Return [x, y] of the center of cell containing provided text 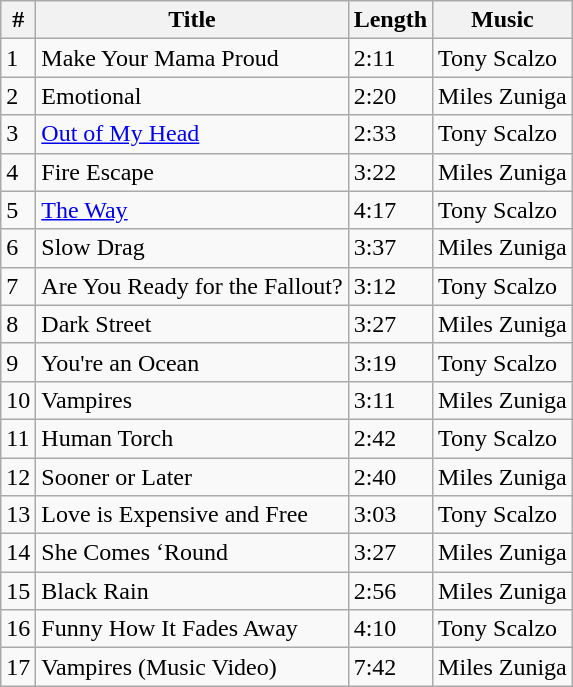
3:19 [390, 362]
3 [18, 134]
The Way [192, 210]
4 [18, 172]
10 [18, 400]
Slow Drag [192, 248]
Funny How It Fades Away [192, 629]
17 [18, 667]
Length [390, 20]
16 [18, 629]
3:11 [390, 400]
2:40 [390, 477]
Are You Ready for the Fallout? [192, 286]
2:11 [390, 58]
3:22 [390, 172]
1 [18, 58]
Human Torch [192, 438]
Dark Street [192, 324]
You're an Ocean [192, 362]
Out of My Head [192, 134]
2:42 [390, 438]
Emotional [192, 96]
Make Your Mama Proud [192, 58]
Love is Expensive and Free [192, 515]
13 [18, 515]
Vampires [192, 400]
Title [192, 20]
11 [18, 438]
2:20 [390, 96]
2 [18, 96]
Music [503, 20]
8 [18, 324]
4:17 [390, 210]
6 [18, 248]
Vampires (Music Video) [192, 667]
7:42 [390, 667]
4:10 [390, 629]
3:03 [390, 515]
Sooner or Later [192, 477]
Black Rain [192, 591]
She Comes ‘Round [192, 553]
# [18, 20]
3:37 [390, 248]
2:56 [390, 591]
9 [18, 362]
Fire Escape [192, 172]
14 [18, 553]
5 [18, 210]
2:33 [390, 134]
12 [18, 477]
7 [18, 286]
3:12 [390, 286]
15 [18, 591]
